Pinpoint the cell where the given text exists, returning its (x, y) midpoint coordinate. 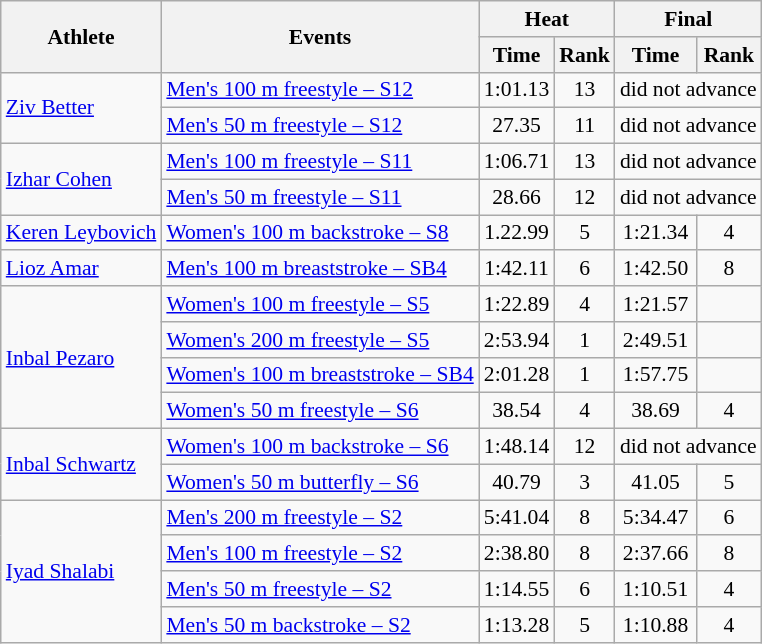
Women's 50 m freestyle – S6 (320, 411)
Men's 50 m backstroke – S2 (320, 625)
38.69 (656, 411)
2:49.51 (656, 340)
Inbal Pezaro (82, 357)
1:14.55 (516, 589)
1:10.51 (656, 589)
28.66 (516, 197)
5:34.47 (656, 518)
Men's 100 m freestyle – S2 (320, 554)
1:48.14 (516, 447)
Women's 50 m butterfly – S6 (320, 482)
Ziv Better (82, 108)
1:01.13 (516, 90)
Iyad Shalabi (82, 571)
2:53.94 (516, 340)
Final (688, 19)
1:06.71 (516, 162)
1:21.57 (656, 304)
2:38.80 (516, 554)
Women's 100 m backstroke – S8 (320, 233)
Men's 100 m freestyle – S11 (320, 162)
Inbal Schwartz (82, 464)
Women's 100 m breaststroke – SB4 (320, 375)
Men's 100 m breaststroke – SB4 (320, 269)
1.22.99 (516, 233)
1:10.88 (656, 625)
41.05 (656, 482)
Men's 50 m freestyle – S2 (320, 589)
1:42.11 (516, 269)
11 (584, 126)
1:21.34 (656, 233)
Izhar Cohen (82, 180)
Men's 50 m freestyle – S12 (320, 126)
Men's 50 m freestyle – S11 (320, 197)
Keren Leybovich (82, 233)
Lioz Amar (82, 269)
40.79 (516, 482)
Women's 100 m backstroke – S6 (320, 447)
1:22.89 (516, 304)
1:42.50 (656, 269)
2:37.66 (656, 554)
Women's 100 m freestyle – S5 (320, 304)
1:57.75 (656, 375)
1:13.28 (516, 625)
Men's 200 m freestyle – S2 (320, 518)
Women's 200 m freestyle – S5 (320, 340)
Heat (547, 19)
5:41.04 (516, 518)
Men's 100 m freestyle – S12 (320, 90)
Events (320, 36)
27.35 (516, 126)
2:01.28 (516, 375)
3 (584, 482)
38.54 (516, 411)
Athlete (82, 36)
